Identify which cell holds the provided text, then report its (x, y) central coordinate. 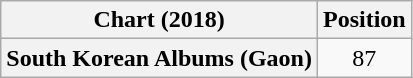
Chart (2018) (160, 20)
87 (364, 58)
Position (364, 20)
South Korean Albums (Gaon) (160, 58)
